Capture the cell that displays the provided text and extract its [x, y] central coordinate. 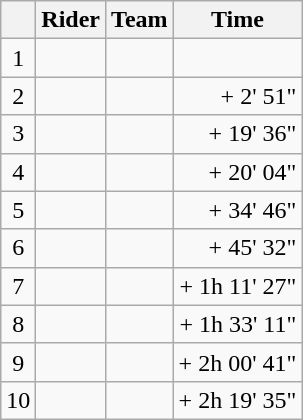
+ 2h 19' 35" [238, 400]
+ 2' 51" [238, 96]
+ 19' 36" [238, 134]
+ 45' 32" [238, 248]
+ 2h 00' 41" [238, 362]
+ 1h 33' 11" [238, 324]
7 [18, 286]
1 [18, 58]
+ 34' 46" [238, 210]
2 [18, 96]
Rider [71, 20]
3 [18, 134]
+ 20' 04" [238, 172]
4 [18, 172]
6 [18, 248]
+ 1h 11' 27" [238, 286]
9 [18, 362]
10 [18, 400]
Team [140, 20]
Time [238, 20]
8 [18, 324]
5 [18, 210]
